Find where the given text appears and provide that cell's center as [X, Y] coordinate. 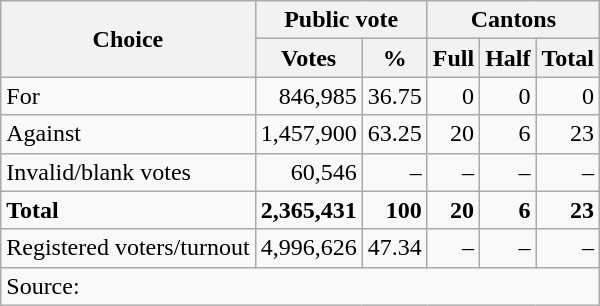
100 [394, 210]
Source: [300, 286]
Full [453, 58]
846,985 [308, 96]
For [128, 96]
47.34 [394, 248]
Half [508, 58]
2,365,431 [308, 210]
Votes [308, 58]
36.75 [394, 96]
60,546 [308, 172]
Cantons [513, 20]
Registered voters/turnout [128, 248]
4,996,626 [308, 248]
% [394, 58]
63.25 [394, 134]
Invalid/blank votes [128, 172]
Against [128, 134]
1,457,900 [308, 134]
Public vote [341, 20]
Choice [128, 39]
